Detect which cell encompasses the target text, then output its (X, Y) center coordinate. 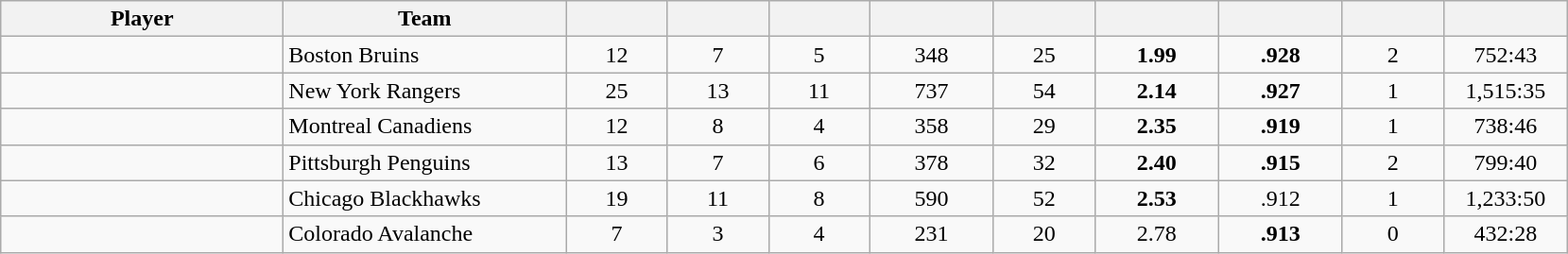
Colorado Avalanche (425, 234)
738:46 (1505, 127)
.913 (1280, 234)
29 (1043, 127)
2.40 (1157, 162)
799:40 (1505, 162)
Player (142, 19)
2.78 (1157, 234)
New York Rangers (425, 91)
.915 (1280, 162)
3 (718, 234)
1,515:35 (1505, 91)
32 (1043, 162)
Team (425, 19)
0 (1393, 234)
Montreal Canadiens (425, 127)
348 (932, 55)
2.53 (1157, 198)
20 (1043, 234)
6 (818, 162)
54 (1043, 91)
.912 (1280, 198)
1,233:50 (1505, 198)
.919 (1280, 127)
2.35 (1157, 127)
752:43 (1505, 55)
358 (932, 127)
432:28 (1505, 234)
Pittsburgh Penguins (425, 162)
.928 (1280, 55)
1.99 (1157, 55)
590 (932, 198)
.927 (1280, 91)
231 (932, 234)
737 (932, 91)
378 (932, 162)
2.14 (1157, 91)
19 (616, 198)
Chicago Blackhawks (425, 198)
Boston Bruins (425, 55)
52 (1043, 198)
5 (818, 55)
